Return the (x, y) coordinate for the center point of the cell that contains the specified text.  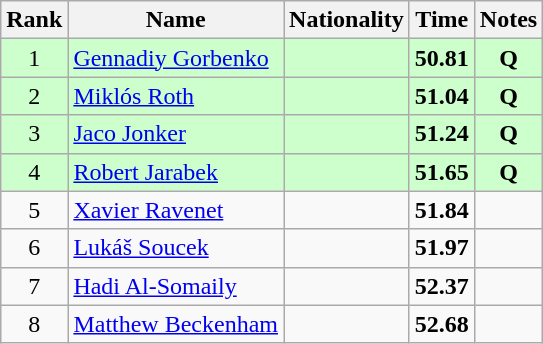
Xavier Ravenet (176, 210)
4 (34, 172)
6 (34, 248)
Miklós Roth (176, 96)
Name (176, 20)
8 (34, 324)
Time (442, 20)
51.04 (442, 96)
Lukáš Soucek (176, 248)
1 (34, 58)
50.81 (442, 58)
52.68 (442, 324)
52.37 (442, 286)
51.84 (442, 210)
51.24 (442, 134)
3 (34, 134)
Hadi Al-Somaily (176, 286)
Jaco Jonker (176, 134)
Nationality (347, 20)
51.65 (442, 172)
51.97 (442, 248)
Notes (508, 20)
Gennadiy Gorbenko (176, 58)
Matthew Beckenham (176, 324)
5 (34, 210)
7 (34, 286)
2 (34, 96)
Robert Jarabek (176, 172)
Rank (34, 20)
